Determine the [x, y] coordinate at the center of the cell enclosing the given text.  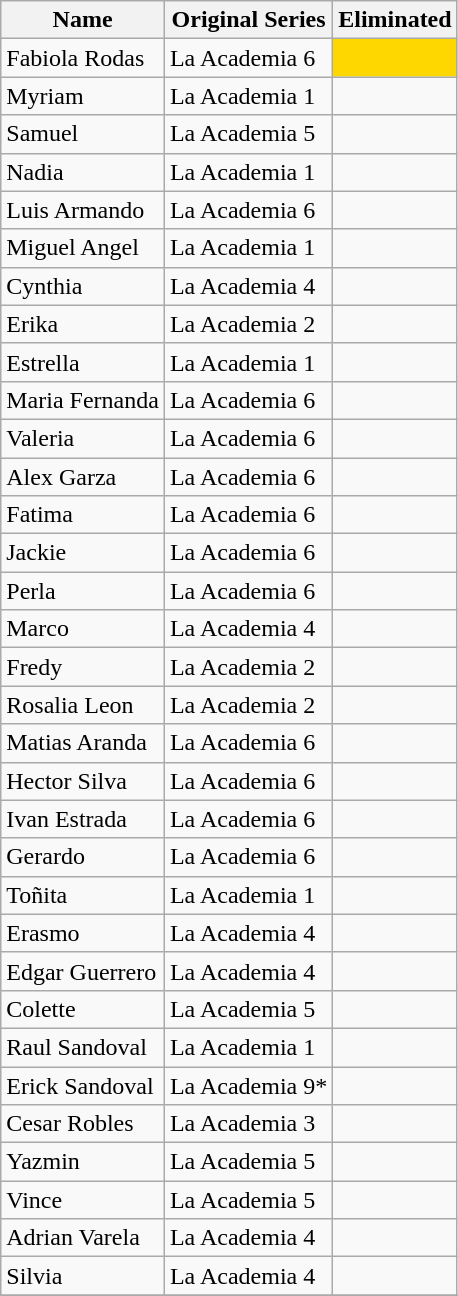
Cynthia [83, 286]
Yazmin [83, 1162]
Maria Fernanda [83, 400]
La Academia 3 [248, 1124]
Raul Sandoval [83, 1047]
Fredy [83, 667]
Ivan Estrada [83, 819]
Vince [83, 1200]
Myriam [83, 96]
Erasmo [83, 933]
Colette [83, 1009]
Jackie [83, 553]
Toñita [83, 895]
Hector Silva [83, 781]
Cesar Robles [83, 1124]
Valeria [83, 438]
Miguel Angel [83, 248]
Fatima [83, 515]
Eliminated [395, 20]
Alex Garza [83, 477]
Rosalia Leon [83, 705]
La Academia 9* [248, 1085]
Erika [83, 324]
Luis Armando [83, 210]
Erick Sandoval [83, 1085]
Matias Aranda [83, 743]
Edgar Guerrero [83, 971]
Fabiola Rodas [83, 58]
Adrian Varela [83, 1238]
Name [83, 20]
Original Series [248, 20]
Perla [83, 591]
Marco [83, 629]
Gerardo [83, 857]
Silvia [83, 1276]
Estrella [83, 362]
Nadia [83, 172]
Samuel [83, 134]
